Provide the [x, y] coordinate of the cell's center where the given text is located.  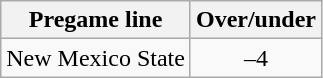
–4 [256, 58]
Over/under [256, 20]
New Mexico State [96, 58]
Pregame line [96, 20]
